Provide the (x, y) coordinate of the cell's center where the given text is located.  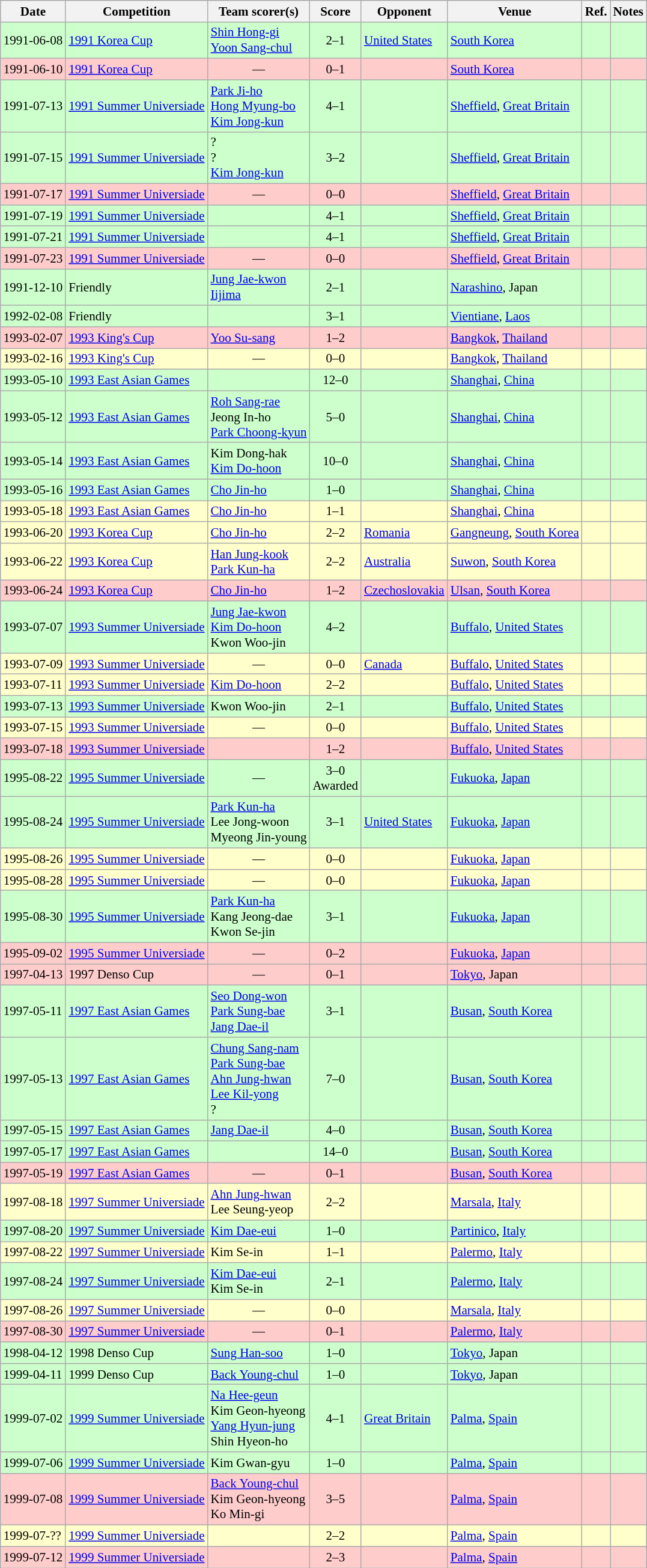
Back Young-chul Kim Geon-hyeong Ko Min-gi (259, 1499)
1997 Denso Cup (136, 975)
Jang Dae-il (259, 1130)
3–5 (335, 1499)
Ref. (596, 11)
Yoo Su-sang (259, 338)
1991-07-17 (33, 195)
1997-05-19 (33, 1173)
1999-07-02 (33, 1418)
Na Hee-geun Kim Geon-hyeong Yang Hyun-jung Shin Hyeon-ho (259, 1418)
Czechoslovakia (404, 590)
1993-05-14 (33, 460)
1999-04-11 (33, 1374)
Park Ji-ho Hong Myung-bo Kim Jong-kun (259, 106)
? ? Kim Jong-kun (259, 157)
1993-06-20 (33, 532)
Kim Se-in (259, 1252)
Park Kun-ha Lee Jong-woon Myeong Jin-young (259, 822)
1991-07-23 (33, 258)
Team scorer(s) (259, 11)
1993-07-18 (33, 749)
Jung Jae-kwon Kim Do-hoon Kwon Woo-jin (259, 627)
1997-05-15 (33, 1130)
1995-09-02 (33, 953)
Australia (404, 561)
Romania (404, 532)
1995-08-24 (33, 822)
1991-12-10 (33, 287)
Roh Sang-rae Jeong In-ho Park Choong-kyun (259, 416)
Ahn Jung-hwan Lee Seung-yeop (259, 1202)
1991-07-19 (33, 215)
Narashino, Japan (515, 287)
1999-07-12 (33, 1557)
1993-05-18 (33, 511)
1999-07-?? (33, 1536)
7–0 (335, 1078)
12–0 (335, 380)
0–2 (335, 953)
1991-07-15 (33, 157)
Ulsan, South Korea (515, 590)
1997-08-26 (33, 1310)
1993-06-22 (33, 561)
Jung Jae-kwon Iijima (259, 287)
1998 Denso Cup (136, 1352)
1997-08-20 (33, 1231)
1993-07-13 (33, 706)
1993-02-07 (33, 338)
Kim Do-hoon (259, 685)
Canada (404, 664)
10–0 (335, 460)
1993-07-11 (33, 685)
1999-07-06 (33, 1463)
Kim Dae-eui (259, 1231)
Chung Sang-nam Park Sung-bae Ahn Jung-hwan Lee Kil-yong ? (259, 1078)
Han Jung-kook Park Kun-ha (259, 561)
Gangneung, South Korea (515, 532)
Kim Dong-hak Kim Do-hoon (259, 460)
1993-02-16 (33, 358)
Kim Gwan-gyu (259, 1463)
Date (33, 11)
1997-08-30 (33, 1332)
1995-08-28 (33, 880)
1993-07-15 (33, 727)
4–0 (335, 1130)
2–3 (335, 1557)
14–0 (335, 1152)
1997-04-13 (33, 975)
Back Young-chul (259, 1374)
1991-07-21 (33, 237)
1993-05-12 (33, 416)
1995-08-26 (33, 858)
1997-08-18 (33, 1202)
1992-02-08 (33, 316)
1993-07-09 (33, 664)
5–0 (335, 416)
Partinico, Italy (515, 1231)
Score (335, 11)
1997-05-13 (33, 1078)
1993-05-10 (33, 380)
Kim Dae-eui Kim Se-in (259, 1281)
Sung Han-soo (259, 1352)
Notes (628, 11)
1997-08-22 (33, 1252)
Kwon Woo-jin (259, 706)
1998-04-12 (33, 1352)
3–2 (335, 157)
1991-06-08 (33, 40)
4–2 (335, 627)
Shin Hong-gi Yoon Sang-chul (259, 40)
Great Britain (404, 1418)
1993-06-24 (33, 590)
1999 Denso Cup (136, 1374)
1995-08-30 (33, 917)
Venue (515, 11)
1991-06-10 (33, 69)
Seo Dong-won Park Sung-bae Jang Dae-il (259, 1011)
1997-05-17 (33, 1152)
Park Kun-ha Kang Jeong-dae Kwon Se-jin (259, 917)
1997-05-11 (33, 1011)
1997-08-24 (33, 1281)
Vientiane, Laos (515, 316)
1995-08-22 (33, 778)
Competition (136, 11)
3–0Awarded (335, 778)
1993-05-16 (33, 489)
1991-07-13 (33, 106)
1993-07-07 (33, 627)
1999-07-08 (33, 1499)
Suwon, South Korea (515, 561)
Opponent (404, 11)
